Pinpoint the cell where the given text exists, returning its (x, y) midpoint coordinate. 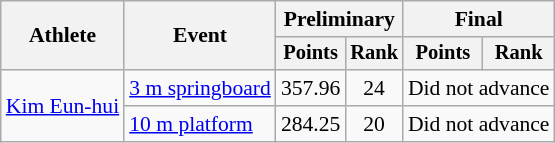
20 (374, 124)
24 (374, 88)
Final (479, 19)
Preliminary (340, 19)
357.96 (310, 88)
284.25 (310, 124)
10 m platform (200, 124)
3 m springboard (200, 88)
Athlete (62, 36)
Event (200, 36)
Kim Eun-hui (62, 106)
